For the text-containing cell, return its midpoint in [X, Y] coordinate format. 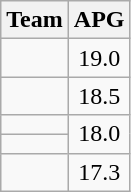
Team [35, 20]
18.0 [99, 134]
18.5 [99, 96]
19.0 [99, 58]
17.3 [99, 172]
APG [99, 20]
